Extract the (x, y) coordinate from the center of the cell holding the provided text.  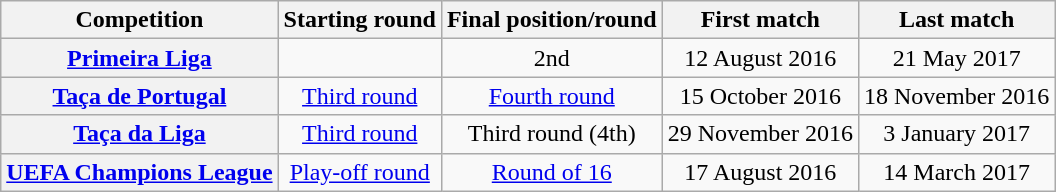
2nd (552, 58)
14 March 2017 (956, 172)
21 May 2017 (956, 58)
First match (760, 20)
29 November 2016 (760, 134)
Competition (140, 20)
12 August 2016 (760, 58)
Third round (4th) (552, 134)
Last match (956, 20)
Primeira Liga (140, 58)
17 August 2016 (760, 172)
UEFA Champions League (140, 172)
Round of 16 (552, 172)
Taça da Liga (140, 134)
Starting round (360, 20)
Taça de Portugal (140, 96)
15 October 2016 (760, 96)
3 January 2017 (956, 134)
Play-off round (360, 172)
Fourth round (552, 96)
Final position/round (552, 20)
18 November 2016 (956, 96)
